For the text-containing cell, return its midpoint in [X, Y] coordinate format. 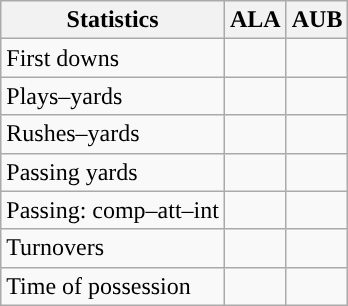
Time of possession [113, 286]
Turnovers [113, 248]
Passing yards [113, 172]
First downs [113, 58]
AUB [317, 20]
Plays–yards [113, 96]
Statistics [113, 20]
ALA [255, 20]
Passing: comp–att–int [113, 210]
Rushes–yards [113, 134]
